Extract the [x, y] coordinate from the center of the cell holding the provided text.  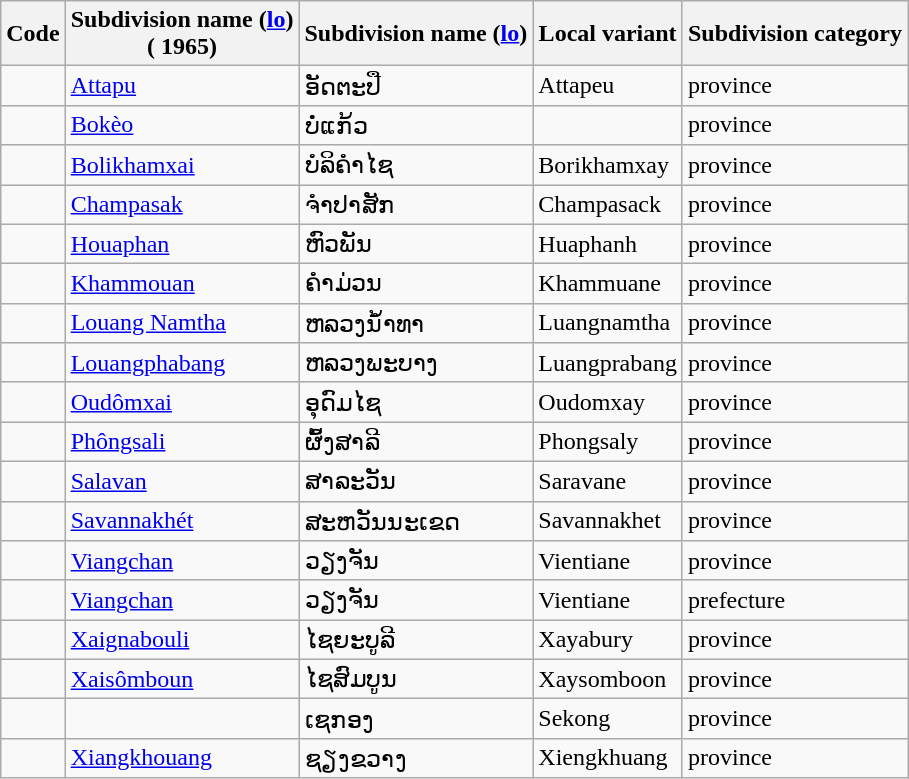
Xiangkhouang [182, 758]
Khammuane [608, 284]
ຫລວງພະບາງ [416, 363]
Huaphanh [608, 244]
Attapu [182, 86]
Phongsaly [608, 442]
Savannakhét [182, 521]
Louang Namtha [182, 323]
ເຊກອງ [416, 719]
ບໍລິຄໍາໄຊ [416, 165]
Sekong [608, 719]
Xaignabouli [182, 640]
ຄໍາມ່ວນ [416, 284]
ສະຫວັນນະເຂດ [416, 521]
Khammouan [182, 284]
Bolikhamxai [182, 165]
ໄຊສົມບູນ [416, 679]
ສາລະວັນ [416, 481]
Subdivision category [794, 34]
Subdivision name (lo)( 1965) [182, 34]
Local variant [608, 34]
Oudomxay [608, 402]
prefecture [794, 600]
Xaysomboon [608, 679]
Subdivision name (lo) [416, 34]
ຜົ້ງສາລີ [416, 442]
ຊຽງຂວາງ [416, 758]
Xaisômboun [182, 679]
Houaphan [182, 244]
ຈຳປາສັກ [416, 204]
Bokèo [182, 125]
Champasack [608, 204]
Louangphabang [182, 363]
Salavan [182, 481]
Xiengkhuang [608, 758]
Luangnamtha [608, 323]
Borikhamxay [608, 165]
Champasak [182, 204]
ອັດຕະປື [416, 86]
ຫລວງນໍ້າທາ [416, 323]
ຫົວພັນ [416, 244]
ບໍ່ແກ້ວ [416, 125]
ອຸດົມໄຊ [416, 402]
Oudômxai [182, 402]
Savannakhet [608, 521]
Attapeu [608, 86]
ໄຊຍະບູລີ [416, 640]
Phôngsali [182, 442]
Luangprabang [608, 363]
Xayabury [608, 640]
Saravane [608, 481]
Code [33, 34]
